Return (X, Y) of the center of cell containing provided text 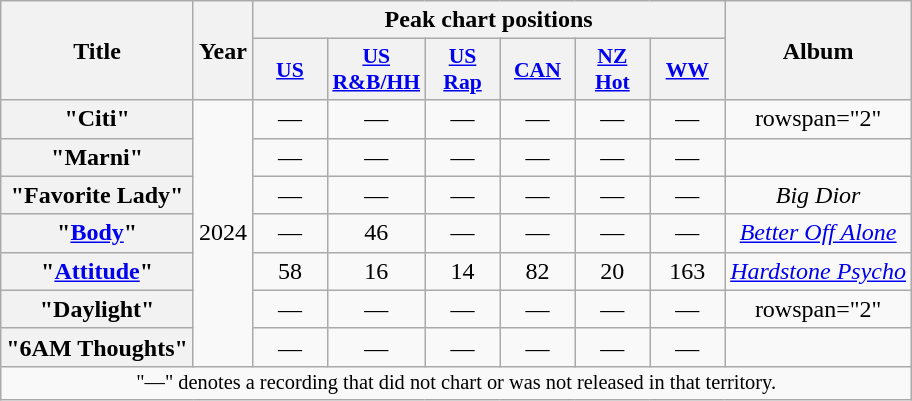
Year (222, 50)
"—" denotes a recording that did not chart or was not released in that territory. (456, 383)
20 (612, 271)
USRap (462, 70)
"Body" (98, 233)
US (290, 70)
Big Dior (818, 195)
"Favorite Lady" (98, 195)
16 (376, 271)
Title (98, 50)
82 (538, 271)
"Marni" (98, 157)
58 (290, 271)
USR&B/HH (376, 70)
163 (688, 271)
"Citi" (98, 119)
"Attitude" (98, 271)
Hardstone Psycho (818, 271)
46 (376, 233)
CAN (538, 70)
Better Off Alone (818, 233)
NZHot (612, 70)
"6AM Thoughts" (98, 347)
Peak chart positions (488, 20)
"Daylight" (98, 309)
14 (462, 271)
2024 (222, 233)
WW (688, 70)
Album (818, 50)
